Scan for the cell matching the given text and deliver its [X, Y] coordinate at center. 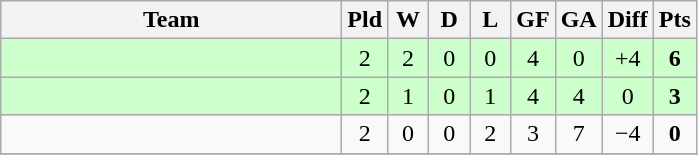
Team [172, 20]
Pts [674, 20]
+4 [628, 58]
D [450, 20]
7 [578, 134]
W [408, 20]
Pld [365, 20]
GF [533, 20]
−4 [628, 134]
GA [578, 20]
Diff [628, 20]
L [490, 20]
6 [674, 58]
